Find where the given text appears and provide that cell's center as [X, Y] coordinate. 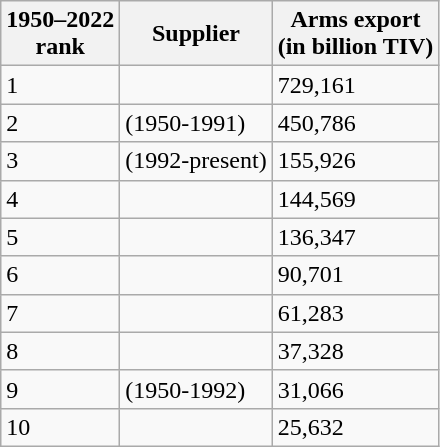
10 [60, 427]
7 [60, 313]
31,066 [356, 389]
729,161 [356, 85]
Supplier [196, 34]
450,786 [356, 123]
61,283 [356, 313]
Arms export(in billion TIV) [356, 34]
90,701 [356, 275]
6 [60, 275]
9 [60, 389]
37,328 [356, 351]
136,347 [356, 237]
1 [60, 85]
2 [60, 123]
144,569 [356, 199]
(1950-1991) [196, 123]
155,926 [356, 161]
(1992-present) [196, 161]
4 [60, 199]
1950–2022rank [60, 34]
8 [60, 351]
5 [60, 237]
(1950-1992) [196, 389]
25,632 [356, 427]
3 [60, 161]
